Determine the [X, Y] coordinate at the center of the cell enclosing the given text.  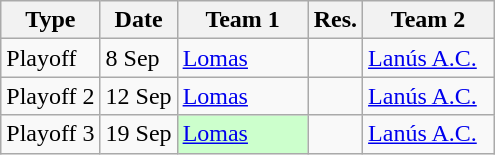
Type [50, 20]
Res. [335, 20]
Team 2 [428, 20]
Date [138, 20]
Playoff 2 [50, 96]
Playoff [50, 58]
Team 1 [242, 20]
19 Sep [138, 134]
8 Sep [138, 58]
Playoff 3 [50, 134]
12 Sep [138, 96]
